Search for the cell housing the specified text and yield its [x, y] center coordinate. 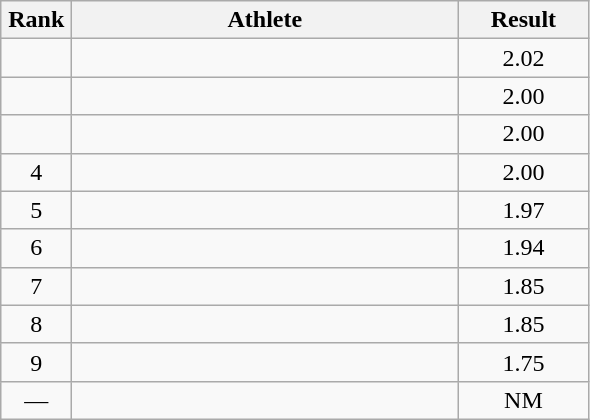
— [36, 400]
9 [36, 362]
1.94 [524, 248]
8 [36, 324]
6 [36, 248]
7 [36, 286]
2.02 [524, 58]
5 [36, 210]
Result [524, 20]
1.75 [524, 362]
Rank [36, 20]
1.97 [524, 210]
4 [36, 172]
NM [524, 400]
Athlete [265, 20]
